From the cell containing the given text, extract its center point as (X, Y) coordinate. 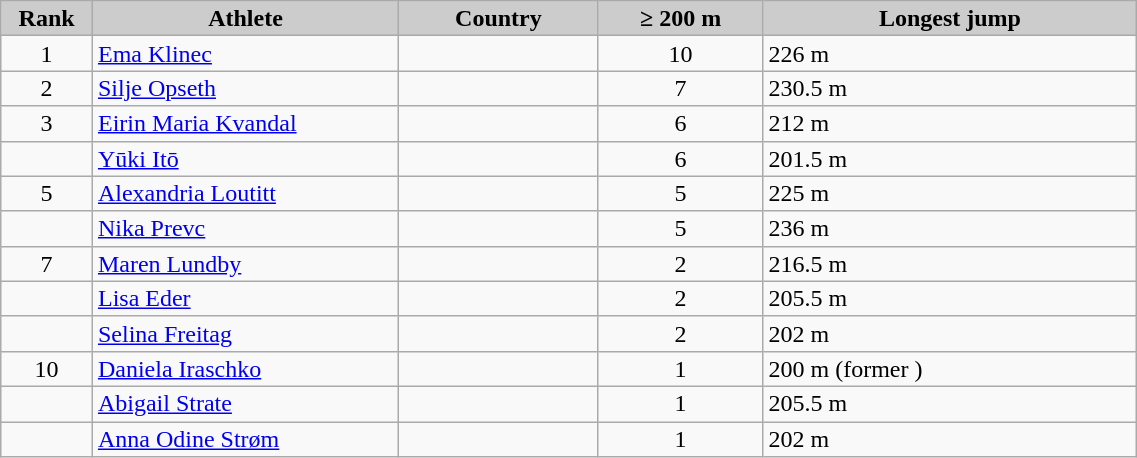
Selina Freitag (245, 334)
3 (47, 124)
≥ 200 m (680, 18)
201.5 m (950, 158)
212 m (950, 124)
Nika Prevc (245, 228)
236 m (950, 228)
Longest jump (950, 18)
Lisa Eder (245, 298)
Daniela Iraschko (245, 368)
Yūki Itō (245, 158)
225 m (950, 194)
Alexandria Loutitt (245, 194)
Silje Opseth (245, 88)
Country (499, 18)
200 m (former ) (950, 368)
Abigail Strate (245, 404)
Maren Lundby (245, 264)
Athlete (245, 18)
Rank (47, 18)
230.5 m (950, 88)
226 m (950, 54)
Anna Odine Strøm (245, 440)
216.5 m (950, 264)
Eirin Maria Kvandal (245, 124)
Ema Klinec (245, 54)
